Output the [X, Y] coordinate of the center of the cell containing the given text.  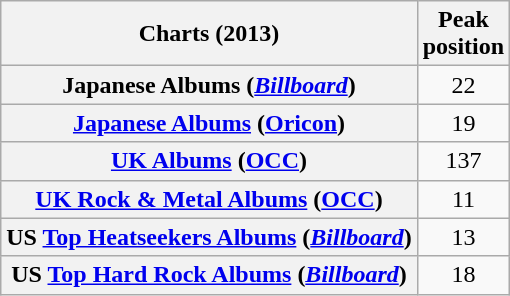
13 [463, 237]
UK Albums (OCC) [209, 161]
19 [463, 123]
22 [463, 85]
Peakposition [463, 34]
18 [463, 275]
Japanese Albums (Oricon) [209, 123]
Japanese Albums (Billboard) [209, 85]
11 [463, 199]
US Top Heatseekers Albums (Billboard) [209, 237]
Charts (2013) [209, 34]
UK Rock & Metal Albums (OCC) [209, 199]
137 [463, 161]
US Top Hard Rock Albums (Billboard) [209, 275]
